Pinpoint the cell where the given text exists, returning its (x, y) midpoint coordinate. 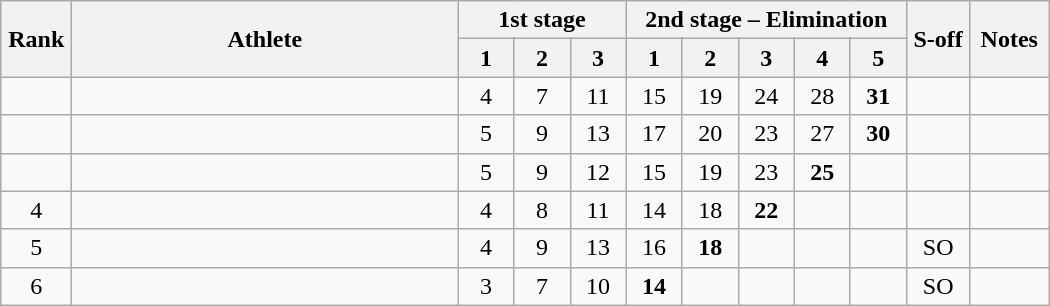
24 (766, 96)
12 (598, 172)
10 (598, 286)
1st stage (542, 20)
17 (654, 134)
28 (822, 96)
Notes (1010, 39)
S-off (938, 39)
30 (878, 134)
31 (878, 96)
2nd stage – Elimination (766, 20)
22 (766, 210)
6 (36, 286)
Athlete (265, 39)
25 (822, 172)
8 (542, 210)
16 (654, 248)
20 (710, 134)
Rank (36, 39)
27 (822, 134)
